Return (x, y) of the center of cell containing provided text 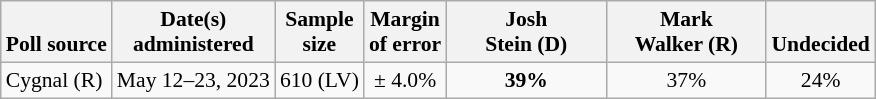
24% (820, 80)
Undecided (820, 32)
Marginof error (405, 32)
Cygnal (R) (56, 80)
37% (686, 80)
39% (526, 80)
MarkWalker (R) (686, 32)
May 12–23, 2023 (194, 80)
610 (LV) (320, 80)
Samplesize (320, 32)
Poll source (56, 32)
JoshStein (D) (526, 32)
Date(s)administered (194, 32)
± 4.0% (405, 80)
